Provide the (X, Y) coordinate of the cell's center where the given text is located.  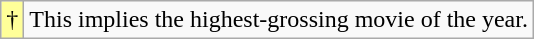
† (12, 20)
This implies the highest-grossing movie of the year. (279, 20)
